Return [X, Y] of the center of cell containing provided text 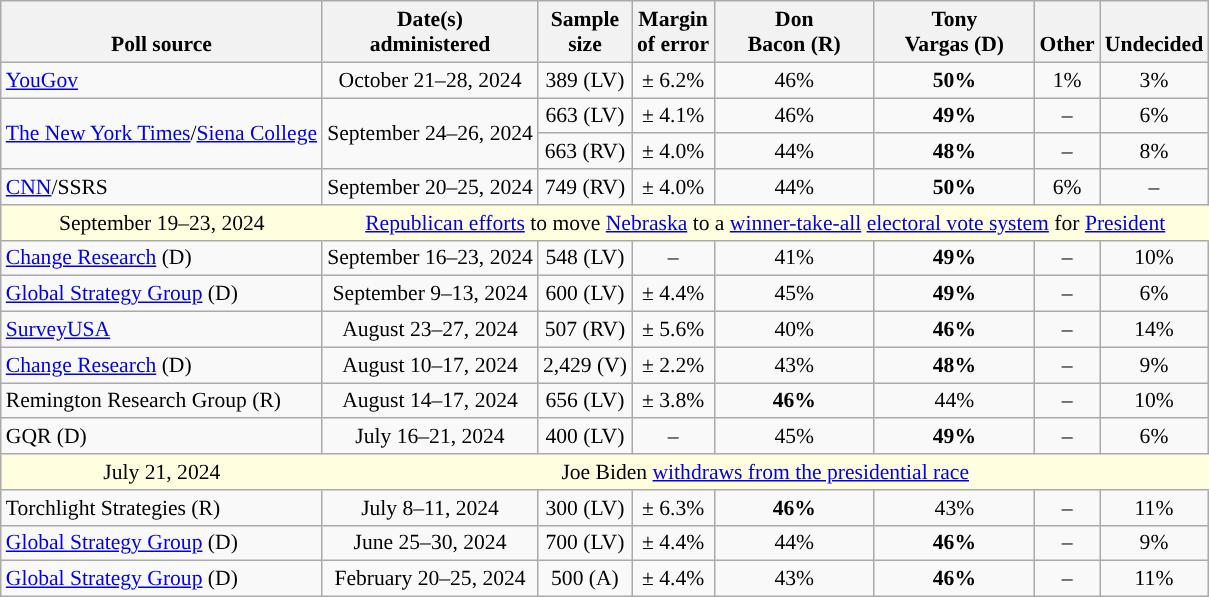
3% [1154, 80]
Torchlight Strategies (R) [162, 508]
40% [794, 330]
Poll source [162, 32]
± 2.2% [673, 365]
July 16–21, 2024 [430, 437]
September 16–23, 2024 [430, 258]
700 (LV) [585, 543]
Samplesize [585, 32]
YouGov [162, 80]
Other [1066, 32]
TonyVargas (D) [954, 32]
± 3.8% [673, 401]
SurveyUSA [162, 330]
400 (LV) [585, 437]
500 (A) [585, 579]
July 8–11, 2024 [430, 508]
663 (LV) [585, 116]
DonBacon (R) [794, 32]
± 4.1% [673, 116]
July 21, 2024 [162, 472]
Date(s)administered [430, 32]
300 (LV) [585, 508]
± 6.3% [673, 508]
8% [1154, 152]
2,429 (V) [585, 365]
August 23–27, 2024 [430, 330]
August 14–17, 2024 [430, 401]
41% [794, 258]
Marginof error [673, 32]
600 (LV) [585, 294]
± 6.2% [673, 80]
GQR (D) [162, 437]
February 20–25, 2024 [430, 579]
September 24–26, 2024 [430, 134]
September 19–23, 2024 [162, 223]
October 21–28, 2024 [430, 80]
Remington Research Group (R) [162, 401]
June 25–30, 2024 [430, 543]
September 9–13, 2024 [430, 294]
656 (LV) [585, 401]
1% [1066, 80]
749 (RV) [585, 187]
The New York Times/Siena College [162, 134]
± 5.6% [673, 330]
389 (LV) [585, 80]
507 (RV) [585, 330]
14% [1154, 330]
Undecided [1154, 32]
548 (LV) [585, 258]
Republican efforts to move Nebraska to a winner-take-all electoral vote system for President [765, 223]
CNN/SSRS [162, 187]
August 10–17, 2024 [430, 365]
Joe Biden withdraws from the presidential race [765, 472]
663 (RV) [585, 152]
September 20–25, 2024 [430, 187]
